Return the (X, Y) coordinate for the center point of the cell that contains the specified text.  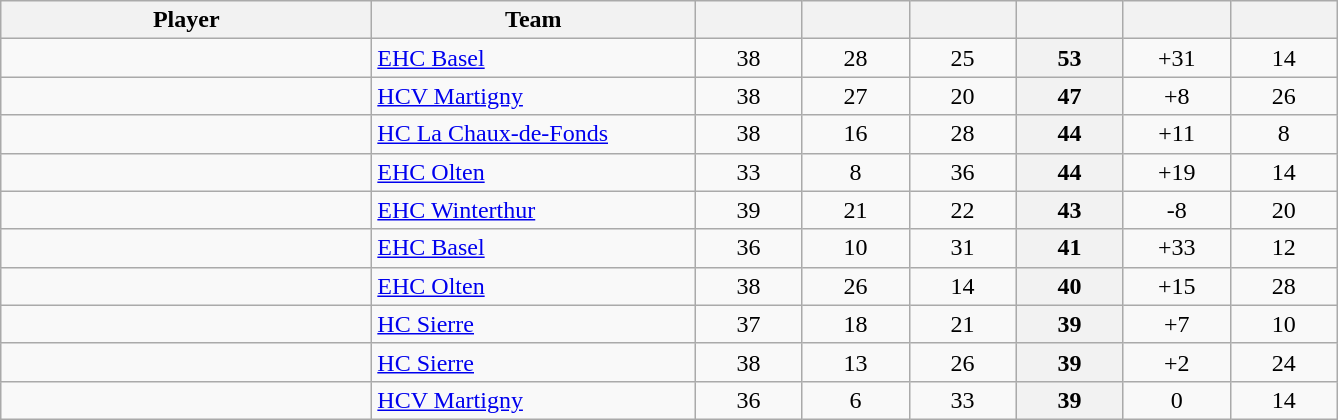
37 (748, 324)
6 (856, 400)
+19 (1176, 172)
+8 (1176, 96)
43 (1070, 210)
24 (1284, 362)
0 (1176, 400)
16 (856, 134)
+2 (1176, 362)
EHC Winterthur (534, 210)
27 (856, 96)
+15 (1176, 286)
22 (962, 210)
25 (962, 58)
47 (1070, 96)
12 (1284, 248)
-8 (1176, 210)
+31 (1176, 58)
13 (856, 362)
31 (962, 248)
Player (186, 20)
+11 (1176, 134)
41 (1070, 248)
53 (1070, 58)
40 (1070, 286)
+33 (1176, 248)
HC La Chaux-de-Fonds (534, 134)
+7 (1176, 324)
Team (534, 20)
18 (856, 324)
